From the cell containing the given text, extract its center point as (X, Y) coordinate. 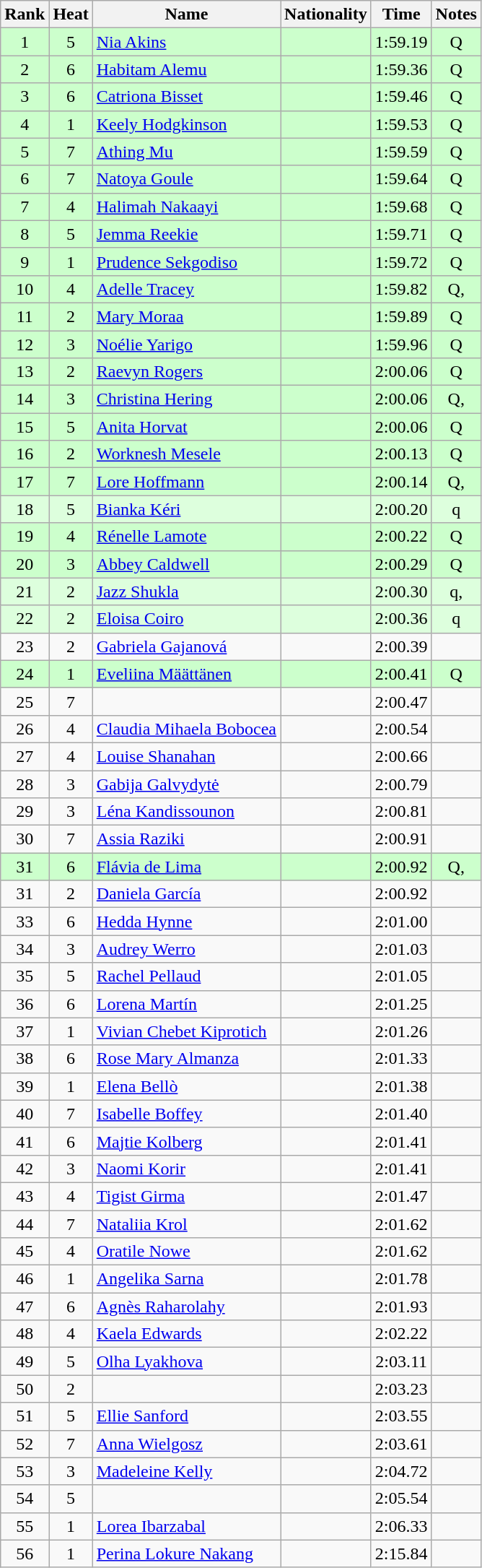
Elena Bellò (186, 1086)
Catriona Bisset (186, 97)
2:00.47 (401, 701)
Lorea Ibarzabal (186, 1526)
35 (25, 976)
2:04.72 (401, 1471)
2:05.54 (401, 1499)
36 (25, 1004)
Rose Mary Almanza (186, 1059)
48 (25, 1334)
17 (25, 482)
Natalіia Krol (186, 1224)
21 (25, 592)
Flávia de Lima (186, 867)
Raevyn Rogers (186, 372)
Lorena Martín (186, 1004)
Noélie Yarigo (186, 345)
Rank (25, 14)
28 (25, 784)
2:01.03 (401, 949)
Kaela Edwards (186, 1334)
2:00.36 (401, 619)
2:01.78 (401, 1279)
55 (25, 1526)
18 (25, 509)
12 (25, 345)
42 (25, 1169)
2:00.54 (401, 729)
2:03.61 (401, 1444)
2:01.38 (401, 1086)
2:00.14 (401, 482)
2:02.22 (401, 1334)
Ellie Sanford (186, 1416)
13 (25, 372)
Angelika Sarna (186, 1279)
Natoya Goule (186, 179)
15 (25, 427)
Athing Mu (186, 152)
Christina Hering (186, 399)
2:01.33 (401, 1059)
2:06.33 (401, 1526)
2:01.26 (401, 1031)
25 (25, 701)
41 (25, 1141)
Eloisa Coiro (186, 619)
Name (186, 14)
49 (25, 1361)
10 (25, 289)
43 (25, 1196)
2:00.79 (401, 784)
45 (25, 1252)
27 (25, 756)
Vivian Chebet Kiprotich (186, 1031)
20 (25, 564)
Abbey Caldwell (186, 564)
Isabelle Boffey (186, 1114)
1:59.36 (401, 69)
Assia Raziki (186, 839)
Agnès Raharolahy (186, 1307)
Daniela García (186, 894)
37 (25, 1031)
19 (25, 537)
2:00.41 (401, 674)
14 (25, 399)
Rachel Pellaud (186, 976)
1:59.72 (401, 261)
2:00.30 (401, 592)
2:01.00 (401, 922)
40 (25, 1114)
1:59.64 (401, 179)
11 (25, 316)
Jazz Shukla (186, 592)
2:00.91 (401, 839)
2:03.23 (401, 1389)
Léna Kandissounon (186, 812)
54 (25, 1499)
Halimah Nakaayi (186, 207)
Nationality (326, 14)
Claudia Mihaela Bobocea (186, 729)
51 (25, 1416)
2:00.66 (401, 756)
Madeleine Kelly (186, 1471)
Time (401, 14)
50 (25, 1389)
Eveliina Määttänen (186, 674)
1:59.46 (401, 97)
2:00.29 (401, 564)
22 (25, 619)
2:03.11 (401, 1361)
q, (456, 592)
Majtie Kolberg (186, 1141)
Keely Hodgkinson (186, 124)
Heat (71, 14)
2:00.20 (401, 509)
1:59.19 (401, 42)
44 (25, 1224)
1:59.59 (401, 152)
30 (25, 839)
34 (25, 949)
Worknesh Mesele (186, 454)
1:59.96 (401, 345)
Gabija Galvydytė (186, 784)
Notes (456, 14)
46 (25, 1279)
Anita Horvat (186, 427)
Tigist Girma (186, 1196)
1:59.82 (401, 289)
53 (25, 1471)
Mary Moraa (186, 316)
29 (25, 812)
Perina Lokure Nakang (186, 1554)
2:01.40 (401, 1114)
52 (25, 1444)
38 (25, 1059)
Gabriela Gajanová (186, 646)
2:03.55 (401, 1416)
Rénelle Lamote (186, 537)
Hedda Hynne (186, 922)
56 (25, 1554)
2:00.81 (401, 812)
Naomi Korir (186, 1169)
9 (25, 261)
2:01.25 (401, 1004)
2:00.22 (401, 537)
2:01.05 (401, 976)
24 (25, 674)
Anna Wielgosz (186, 1444)
1:59.71 (401, 234)
2:00.39 (401, 646)
Louise Shanahan (186, 756)
Bianka Kéri (186, 509)
2:01.93 (401, 1307)
26 (25, 729)
Audrey Werro (186, 949)
23 (25, 646)
2:00.13 (401, 454)
Oratile Nowe (186, 1252)
39 (25, 1086)
Lore Hoffmann (186, 482)
Prudence Sekgodiso (186, 261)
Adelle Tracey (186, 289)
1:59.68 (401, 207)
Olha Lyakhova (186, 1361)
47 (25, 1307)
16 (25, 454)
1:59.89 (401, 316)
2:01.47 (401, 1196)
Jemma Reekie (186, 234)
Nia Akins (186, 42)
2:15.84 (401, 1554)
8 (25, 234)
Habitam Alemu (186, 69)
1:59.53 (401, 124)
33 (25, 922)
